Pinpoint the cell where the given text exists, returning its (X, Y) midpoint coordinate. 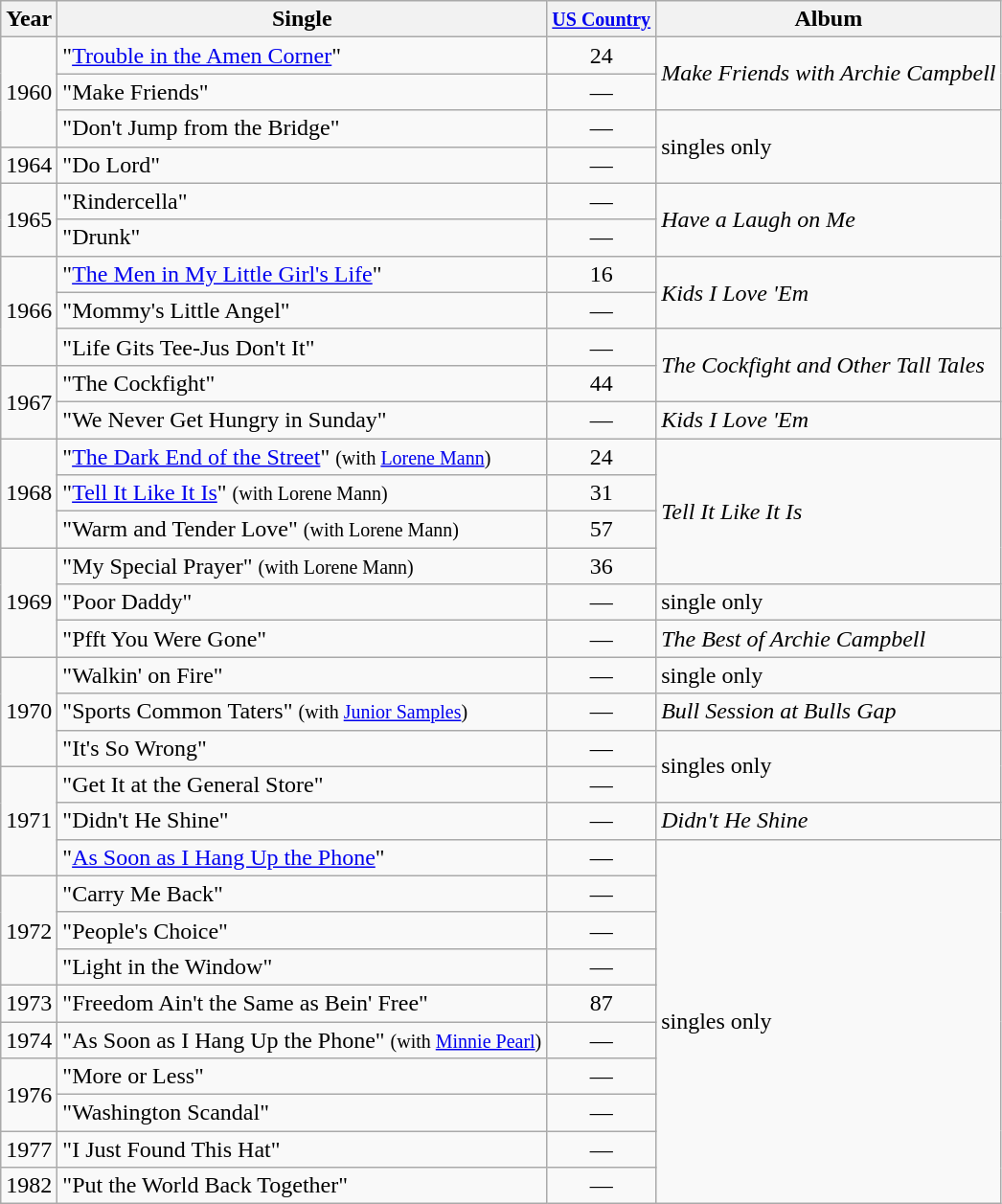
"Sports Common Taters" (with Junior Samples) (303, 712)
"Carry Me Back" (303, 894)
"More or Less" (303, 1077)
"Didn't He Shine" (303, 821)
"I Just Found This Hat" (303, 1149)
44 (602, 383)
The Best of Archie Campbell (829, 639)
36 (602, 566)
1967 (29, 401)
1970 (29, 712)
Tell It Like It Is (829, 511)
Bull Session at Bulls Gap (829, 712)
"Mommy's Little Angel" (303, 310)
Make Friends with Archie Campbell (829, 74)
1969 (29, 602)
"People's Choice" (303, 930)
US Country (602, 19)
"It's So Wrong" (303, 748)
1965 (29, 219)
57 (602, 530)
"Poor Daddy" (303, 602)
1982 (29, 1186)
1964 (29, 165)
"Do Lord" (303, 165)
31 (602, 493)
"Get It at the General Store" (303, 784)
"Trouble in the Amen Corner" (303, 56)
1971 (29, 821)
Have a Laugh on Me (829, 219)
Single (303, 19)
1976 (29, 1095)
"As Soon as I Hang Up the Phone" (303, 857)
1974 (29, 1039)
"Tell It Like It Is" (with Lorene Mann) (303, 493)
"As Soon as I Hang Up the Phone" (with Minnie Pearl) (303, 1039)
"Light in the Window" (303, 966)
1973 (29, 1003)
"Pfft You Were Gone" (303, 639)
"Warm and Tender Love" (with Lorene Mann) (303, 530)
"Washington Scandal" (303, 1113)
Year (29, 19)
"Don't Jump from the Bridge" (303, 128)
"Walkin' on Fire" (303, 675)
1968 (29, 493)
"My Special Prayer" (with Lorene Mann) (303, 566)
"Put the World Back Together" (303, 1186)
"We Never Get Hungry in Sunday" (303, 420)
Didn't He Shine (829, 821)
Album (829, 19)
"The Men in My Little Girl's Life" (303, 274)
"Freedom Ain't the Same as Bein' Free" (303, 1003)
"Rindercella" (303, 201)
"Drunk" (303, 238)
"The Cockfight" (303, 383)
16 (602, 274)
"Life Gits Tee-Jus Don't It" (303, 347)
1960 (29, 92)
1966 (29, 310)
1977 (29, 1149)
"The Dark End of the Street" (with Lorene Mann) (303, 457)
1972 (29, 930)
87 (602, 1003)
The Cockfight and Other Tall Tales (829, 365)
"Make Friends" (303, 92)
